From the cell containing the given text, extract its center point as (X, Y) coordinate. 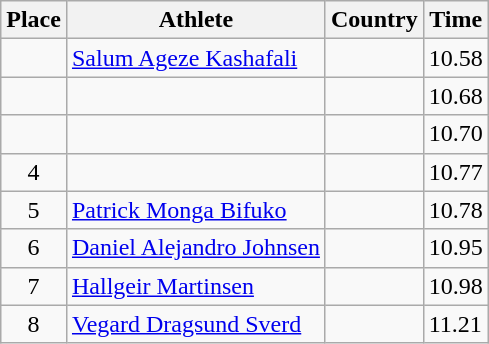
6 (34, 248)
Hallgeir Martinsen (196, 286)
Patrick Monga Bifuko (196, 210)
10.58 (456, 58)
Vegard Dragsund Sverd (196, 324)
Time (456, 20)
8 (34, 324)
4 (34, 172)
11.21 (456, 324)
Athlete (196, 20)
10.95 (456, 248)
10.77 (456, 172)
10.68 (456, 96)
Place (34, 20)
10.98 (456, 286)
5 (34, 210)
10.78 (456, 210)
Daniel Alejandro Johnsen (196, 248)
7 (34, 286)
Country (374, 20)
Salum Ageze Kashafali (196, 58)
10.70 (456, 134)
